From the cell containing the given text, extract its center point as [x, y] coordinate. 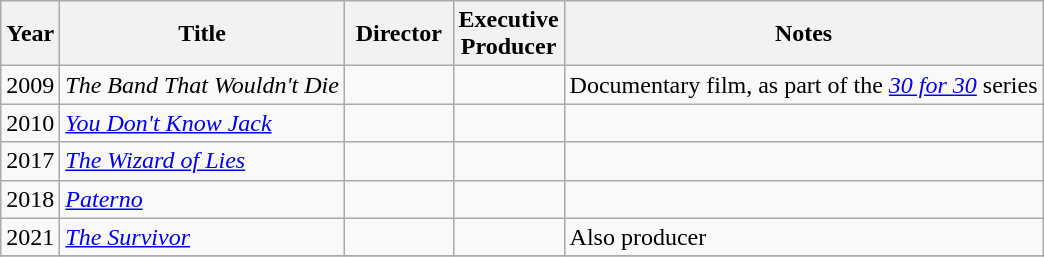
2018 [30, 199]
Year [30, 34]
Title [202, 34]
2021 [30, 237]
Documentary film, as part of the 30 for 30 series [804, 85]
The Wizard of Lies [202, 161]
Notes [804, 34]
You Don't Know Jack [202, 123]
The Band That Wouldn't Die [202, 85]
Paterno [202, 199]
2017 [30, 161]
Also producer [804, 237]
2010 [30, 123]
The Survivor [202, 237]
Director [398, 34]
ExecutiveProducer [508, 34]
2009 [30, 85]
